Locate the cell with the specified text and output its (X, Y) center coordinate. 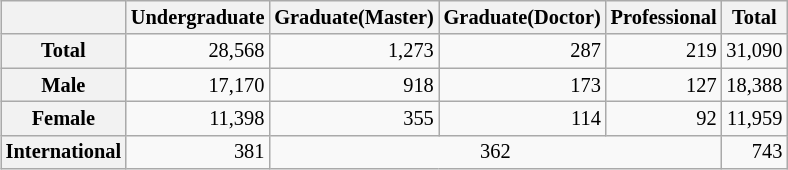
28,568 (198, 51)
Female (64, 119)
31,090 (755, 51)
Male (64, 85)
287 (522, 51)
355 (354, 119)
Graduate(Doctor) (522, 18)
11,959 (755, 119)
918 (354, 85)
92 (664, 119)
362 (495, 152)
114 (522, 119)
743 (755, 152)
Undergraduate (198, 18)
Graduate(Master) (354, 18)
11,398 (198, 119)
381 (198, 152)
17,170 (198, 85)
Professional (664, 18)
International (64, 152)
127 (664, 85)
1,273 (354, 51)
219 (664, 51)
18,388 (755, 85)
173 (522, 85)
